Determine the (X, Y) coordinate at the center of the cell enclosing the given text.  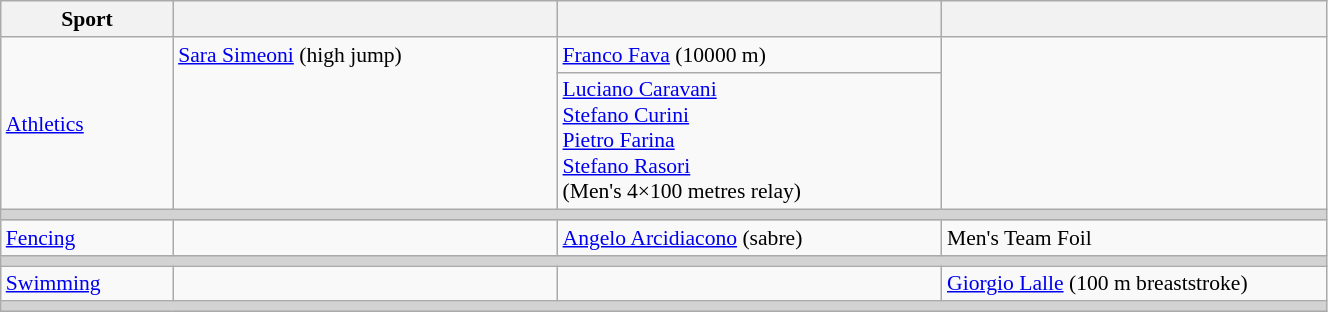
Swimming (87, 284)
Giorgio Lalle (100 m breaststroke) (1134, 284)
Luciano CaravaniStefano CuriniPietro FarinaStefano Rasori(Men's 4×100 metres relay) (750, 141)
Athletics (87, 124)
Angelo Arcidiacono (sabre) (750, 238)
Franco Fava (10000 m) (750, 55)
Sara Simeoni (high jump) (365, 124)
Sport (87, 19)
Fencing (87, 238)
Men's Team Foil (1134, 238)
